Return [x, y] of the center of cell containing provided text 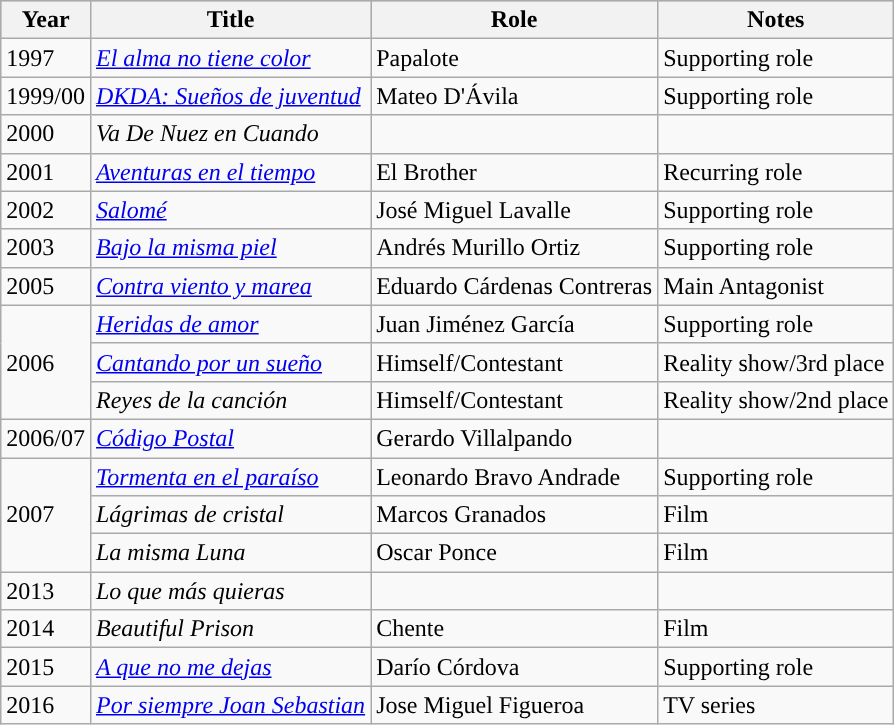
2001 [46, 172]
Papalote [514, 58]
2014 [46, 629]
DKDA: Sueños de juventud [230, 96]
A que no me dejas [230, 667]
Eduardo Cárdenas Contreras [514, 286]
2016 [46, 705]
2006/07 [46, 438]
Código Postal [230, 438]
1997 [46, 58]
2007 [46, 515]
Por siempre Joan Sebastian [230, 705]
Notes [776, 20]
2002 [46, 210]
Gerardo Villalpando [514, 438]
Marcos Granados [514, 515]
Aventuras en el tiempo [230, 172]
Juan Jiménez García [514, 324]
1999/00 [46, 96]
Reality show/3rd place [776, 362]
Oscar Ponce [514, 553]
La misma Luna [230, 553]
Chente [514, 629]
Leonardo Bravo Andrade [514, 477]
Cantando por un sueño [230, 362]
Main Antagonist [776, 286]
Contra viento y marea [230, 286]
2005 [46, 286]
Title [230, 20]
Tormenta en el paraíso [230, 477]
Recurring role [776, 172]
Salomé [230, 210]
2003 [46, 248]
2013 [46, 591]
Bajo la misma piel [230, 248]
Darío Córdova [514, 667]
2015 [46, 667]
Lágrimas de cristal [230, 515]
Reality show/2nd place [776, 400]
Jose Miguel Figueroa [514, 705]
Year [46, 20]
Andrés Murillo Ortiz [514, 248]
El Brother [514, 172]
El alma no tiene color [230, 58]
2000 [46, 134]
José Miguel Lavalle [514, 210]
TV series [776, 705]
Beautiful Prison [230, 629]
Heridas de amor [230, 324]
Reyes de la canción [230, 400]
Va De Nuez en Cuando [230, 134]
Lo que más quieras [230, 591]
Mateo D'Ávila [514, 96]
2006 [46, 362]
Role [514, 20]
